From the cell containing the given text, extract its center point as (x, y) coordinate. 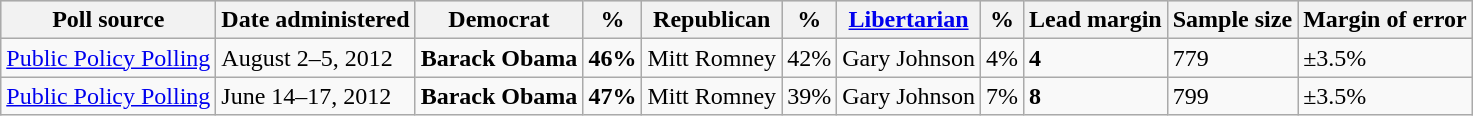
779 (1232, 58)
4% (1002, 58)
42% (810, 58)
Libertarian (909, 20)
August 2–5, 2012 (316, 58)
Republican (712, 20)
799 (1232, 96)
4 (1095, 58)
Poll source (108, 20)
Democrat (499, 20)
Lead margin (1095, 20)
Sample size (1232, 20)
June 14–17, 2012 (316, 96)
46% (612, 58)
7% (1002, 96)
47% (612, 96)
Margin of error (1386, 20)
39% (810, 96)
Date administered (316, 20)
8 (1095, 96)
